Find where the given text appears and provide that cell's center as (X, Y) coordinate. 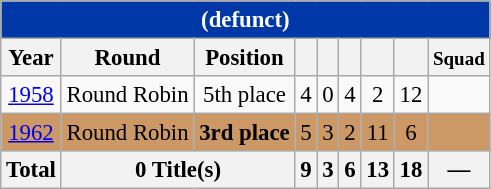
0 (328, 95)
11 (378, 133)
Year (31, 58)
12 (410, 95)
(defunct) (246, 20)
Position (244, 58)
Total (31, 170)
13 (378, 170)
18 (410, 170)
5 (306, 133)
1962 (31, 133)
Squad (459, 58)
3rd place (244, 133)
0 Title(s) (178, 170)
9 (306, 170)
1958 (31, 95)
5th place (244, 95)
— (459, 170)
Round (128, 58)
